Scan for the cell matching the given text and deliver its (x, y) coordinate at center. 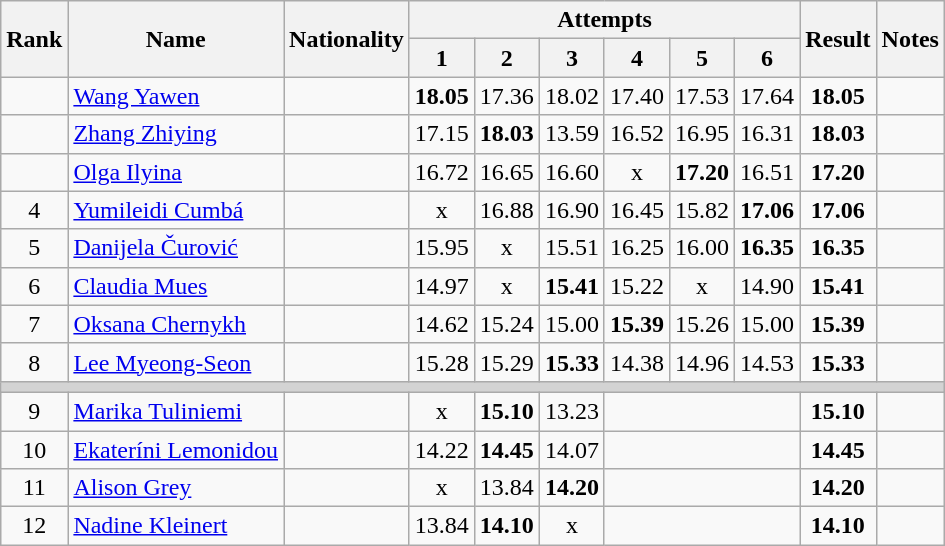
Danijela Čurović (176, 248)
14.22 (442, 449)
17.36 (506, 96)
17.64 (768, 96)
Wang Yawen (176, 96)
13.23 (572, 411)
15.51 (572, 248)
17.40 (636, 96)
15.82 (702, 210)
14.90 (768, 286)
16.88 (506, 210)
Result (838, 39)
16.00 (702, 248)
15.28 (442, 362)
16.51 (768, 172)
Alison Grey (176, 488)
14.62 (442, 324)
16.45 (636, 210)
14.38 (636, 362)
17.53 (702, 96)
16.25 (636, 248)
16.60 (572, 172)
1 (442, 58)
10 (34, 449)
Attempts (604, 20)
12 (34, 526)
Lee Myeong-Seon (176, 362)
16.72 (442, 172)
Notes (910, 39)
18.02 (572, 96)
13.59 (572, 134)
Nadine Kleinert (176, 526)
15.22 (636, 286)
16.65 (506, 172)
14.07 (572, 449)
Olga Ilyina (176, 172)
14.96 (702, 362)
15.29 (506, 362)
16.31 (768, 134)
Marika Tuliniemi (176, 411)
Zhang Zhiying (176, 134)
Rank (34, 39)
Ekateríni Lemonidou (176, 449)
Nationality (347, 39)
9 (34, 411)
Name (176, 39)
15.26 (702, 324)
7 (34, 324)
15.24 (506, 324)
16.90 (572, 210)
16.52 (636, 134)
Claudia Mues (176, 286)
Yumileidi Cumbá (176, 210)
Oksana Chernykh (176, 324)
2 (506, 58)
14.53 (768, 362)
16.95 (702, 134)
17.15 (442, 134)
14.97 (442, 286)
11 (34, 488)
8 (34, 362)
15.95 (442, 248)
3 (572, 58)
